Extract the [x, y] coordinate from the center of the cell holding the provided text.  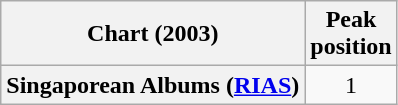
Peakposition [351, 34]
Singaporean Albums (RIAS) [153, 85]
Chart (2003) [153, 34]
1 [351, 85]
